Identify which cell holds the provided text, then report its [x, y] central coordinate. 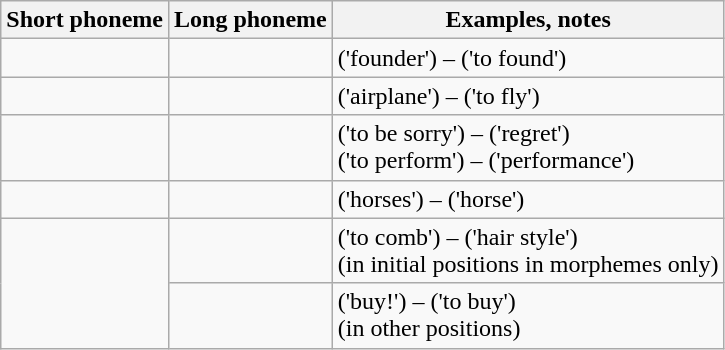
('to comb') – ('hair style') (in initial positions in morphemes only) [528, 250]
('buy!') – ('to buy') (in other positions) [528, 316]
Examples, notes [528, 20]
Short phoneme [85, 20]
('horses') – ('horse') [528, 199]
('founder') – ('to found') [528, 58]
Long phoneme [250, 20]
('airplane') – ('to fly') [528, 96]
('to be sorry') – ('regret') ('to perform') – ('performance') [528, 148]
